For the text-containing cell, return its midpoint in [X, Y] coordinate format. 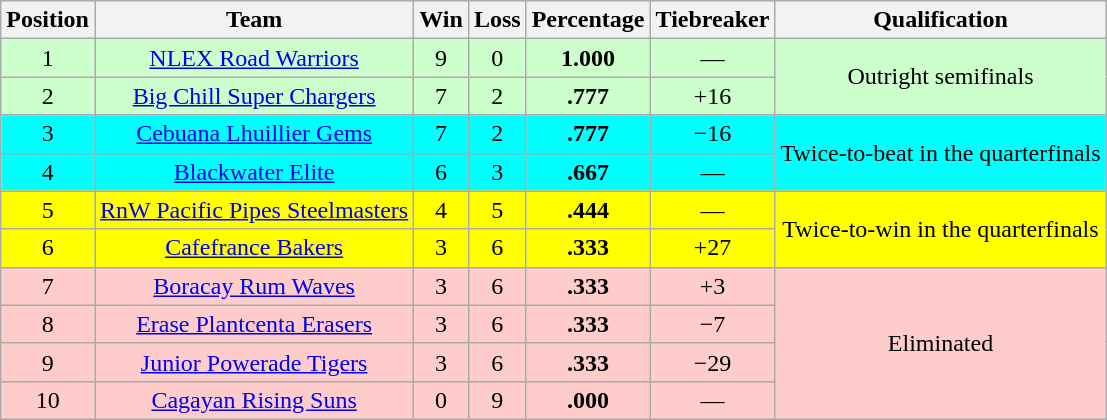
1.000 [588, 58]
Junior Powerade Tigers [254, 362]
+27 [712, 248]
Cafefrance Bakers [254, 248]
Win [442, 20]
Loss [497, 20]
Qualification [940, 20]
−16 [712, 134]
Team [254, 20]
Big Chill Super Chargers [254, 96]
−7 [712, 324]
.000 [588, 400]
Eliminated [940, 343]
RnW Pacific Pipes Steelmasters [254, 210]
1 [48, 58]
Erase Plantcenta Erasers [254, 324]
Cagayan Rising Suns [254, 400]
Twice-to-beat in the quarterfinals [940, 153]
.667 [588, 172]
Boracay Rum Waves [254, 286]
.444 [588, 210]
8 [48, 324]
Blackwater Elite [254, 172]
10 [48, 400]
Tiebreaker [712, 20]
Twice-to-win in the quarterfinals [940, 229]
Percentage [588, 20]
Outright semifinals [940, 77]
Position [48, 20]
+16 [712, 96]
−29 [712, 362]
NLEX Road Warriors [254, 58]
Cebuana Lhuillier Gems [254, 134]
+3 [712, 286]
